Output the (X, Y) coordinate of the center of the cell containing the given text.  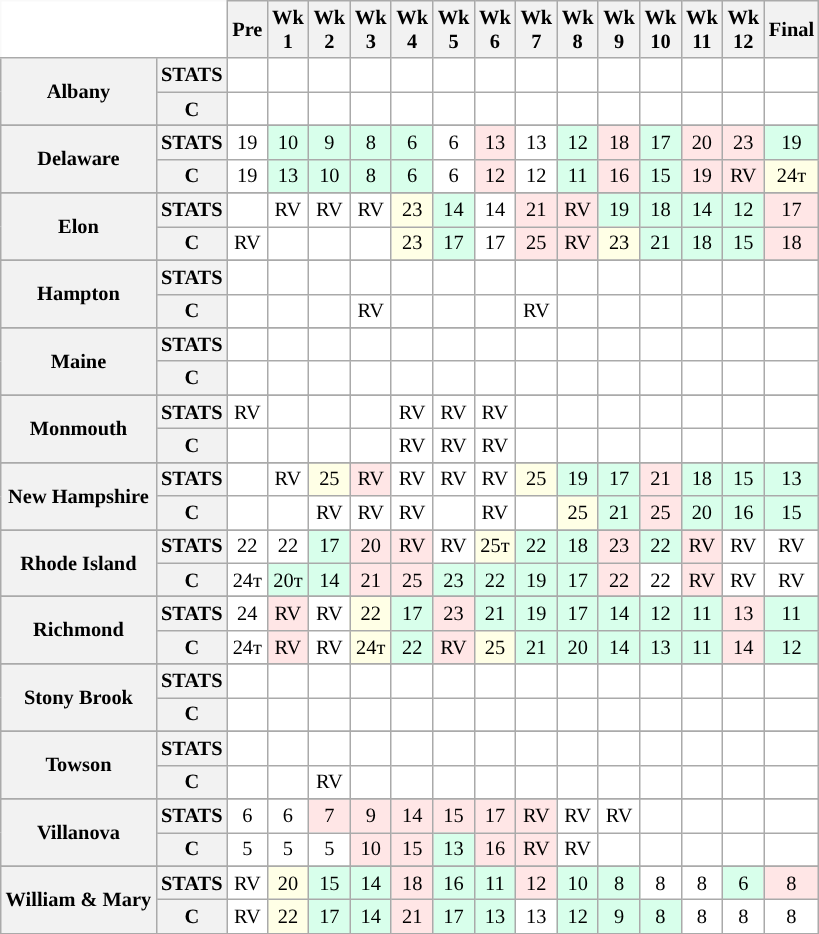
Wk4 (412, 29)
Villanova (78, 832)
Wk11 (702, 29)
Wk1 (288, 29)
Wk9 (618, 29)
Richmond (78, 630)
Elon (78, 226)
Hampton (78, 294)
William & Mary (78, 900)
Wk8 (578, 29)
Delaware (78, 158)
Wk5 (454, 29)
7 (330, 815)
Rhode Island (78, 562)
Final (792, 29)
Monmouth (78, 428)
New Hampshire (78, 496)
Albany (78, 92)
Wk3 (370, 29)
Towson (78, 764)
Stony Brook (78, 698)
Wk2 (330, 29)
Wk12 (744, 29)
Maine (78, 360)
24 (247, 613)
Wk7 (536, 29)
Wk6 (494, 29)
25т (494, 546)
20т (288, 580)
Wk10 (660, 29)
Pre (247, 29)
